Return the [x, y] coordinate for the center point of the cell that contains the specified text.  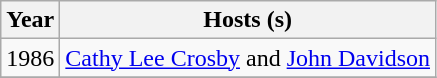
Hosts (s) [248, 20]
Year [30, 20]
1986 [30, 58]
Cathy Lee Crosby and John Davidson [248, 58]
